Output the [x, y] coordinate of the center of the cell containing the given text.  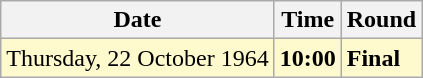
Thursday, 22 October 1964 [138, 58]
10:00 [308, 58]
Time [308, 20]
Date [138, 20]
Round [381, 20]
Final [381, 58]
